Provide the (x, y) coordinate of the cell's center where the given text is located.  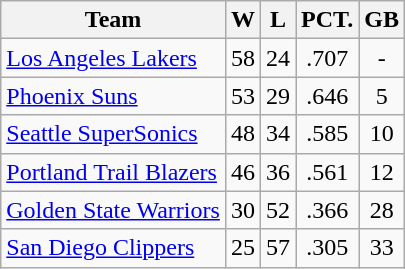
Seattle SuperSonics (114, 134)
30 (242, 210)
.585 (328, 134)
.561 (328, 172)
34 (278, 134)
10 (382, 134)
Team (114, 20)
28 (382, 210)
29 (278, 96)
Phoenix Suns (114, 96)
52 (278, 210)
33 (382, 248)
.305 (328, 248)
5 (382, 96)
L (278, 20)
12 (382, 172)
46 (242, 172)
24 (278, 58)
Golden State Warriors (114, 210)
36 (278, 172)
.707 (328, 58)
Los Angeles Lakers (114, 58)
58 (242, 58)
- (382, 58)
PCT. (328, 20)
Portland Trail Blazers (114, 172)
48 (242, 134)
57 (278, 248)
W (242, 20)
.366 (328, 210)
GB (382, 20)
53 (242, 96)
.646 (328, 96)
25 (242, 248)
San Diego Clippers (114, 248)
